Search for the cell housing the specified text and yield its [x, y] center coordinate. 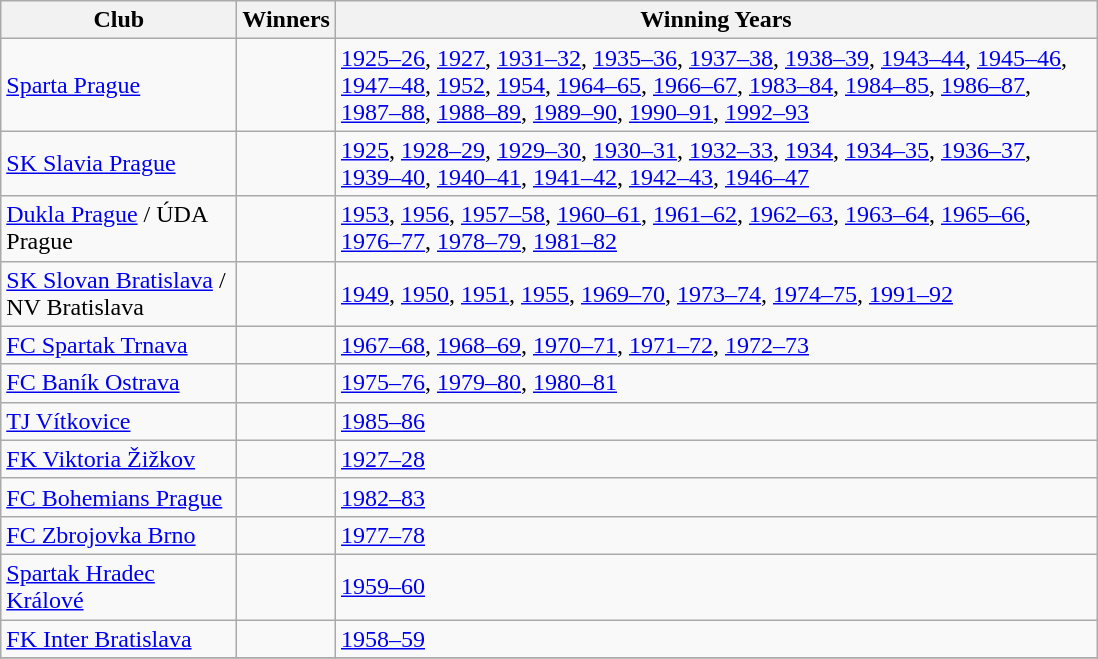
1925, 1928–29, 1929–30, 1930–31, 1932–33, 1934, 1934–35, 1936–37, 1939–40, 1940–41, 1941–42, 1942–43, 1946–47 [716, 164]
1982–83 [716, 497]
Club [119, 20]
1953, 1956, 1957–58, 1960–61, 1961–62, 1962–63, 1963–64, 1965–66, 1976–77, 1978–79, 1981–82 [716, 228]
FK Inter Bratislava [119, 639]
1975–76, 1979–80, 1980–81 [716, 383]
1977–78 [716, 535]
Dukla Prague / ÚDA Prague [119, 228]
FC Spartak Trnava [119, 345]
1927–28 [716, 459]
Spartak Hradec Králové [119, 586]
Winners [286, 20]
FK Viktoria Žižkov [119, 459]
1949, 1950, 1951, 1955, 1969–70, 1973–74, 1974–75, 1991–92 [716, 294]
1967–68, 1968–69, 1970–71, 1971–72, 1972–73 [716, 345]
SK Slavia Prague [119, 164]
TJ Vítkovice [119, 421]
FC Baník Ostrava [119, 383]
1959–60 [716, 586]
FC Zbrojovka Brno [119, 535]
1958–59 [716, 639]
FC Bohemians Prague [119, 497]
SK Slovan Bratislava / NV Bratislava [119, 294]
Sparta Prague [119, 85]
1985–86 [716, 421]
Winning Years [716, 20]
